Detect which cell encompasses the target text, then output its [X, Y] center coordinate. 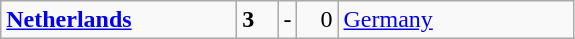
0 [318, 20]
Germany [456, 20]
Netherlands [119, 20]
- [288, 20]
3 [258, 20]
